Determine the [X, Y] coordinate at the center of the cell enclosing the given text.  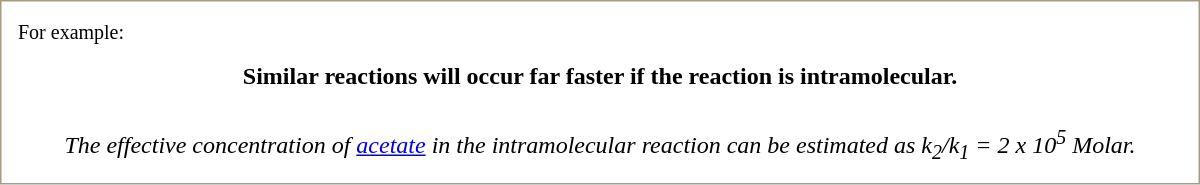
For example: [600, 31]
The effective concentration of acetate in the intramolecular reaction can be estimated as k2/k1 = 2 x 105 Molar. [600, 146]
Similar reactions will occur far faster if the reaction is intramolecular. [600, 77]
